Scan for the cell matching the given text and deliver its [X, Y] coordinate at center. 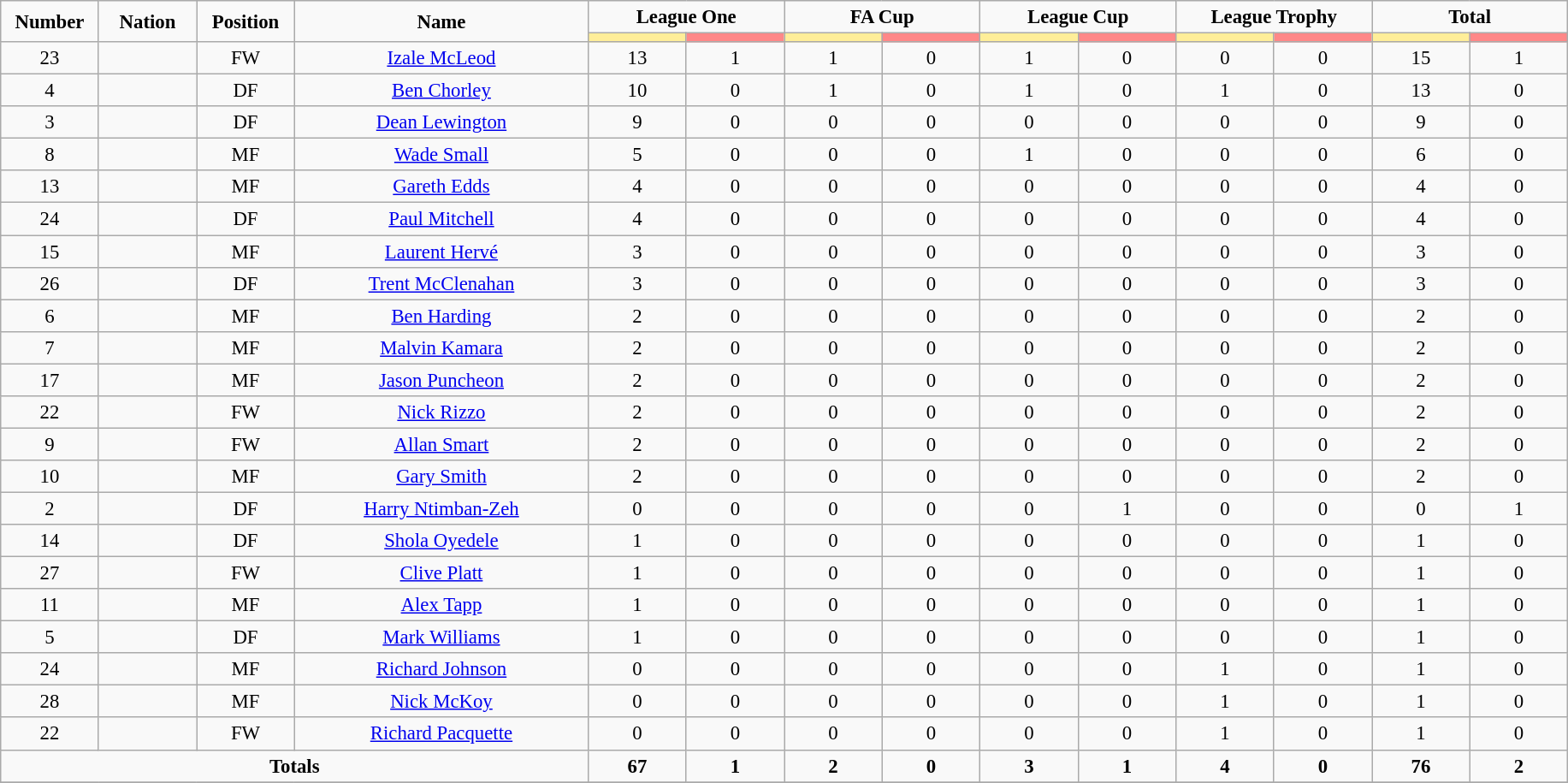
Richard Pacquette [441, 734]
Allan Smart [441, 444]
Gareth Edds [441, 187]
26 [50, 283]
Clive Platt [441, 573]
League Trophy [1275, 17]
67 [637, 766]
Gary Smith [441, 477]
Name [441, 21]
Number [50, 21]
Ben Harding [441, 316]
Laurent Hervé [441, 252]
7 [50, 347]
Nick McKoy [441, 702]
Harry Ntimban-Zeh [441, 508]
Richard Johnson [441, 669]
Nick Rizzo [441, 412]
Jason Puncheon [441, 380]
Total [1470, 17]
Position [246, 21]
14 [50, 541]
Nation [147, 21]
Malvin Kamara [441, 347]
Alex Tapp [441, 605]
Izale McLeod [441, 58]
8 [50, 155]
League Cup [1078, 17]
Shola Oyedele [441, 541]
Paul Mitchell [441, 219]
Totals [294, 766]
11 [50, 605]
Wade Small [441, 155]
Mark Williams [441, 638]
28 [50, 702]
23 [50, 58]
FA Cup [883, 17]
27 [50, 573]
Trent McClenahan [441, 283]
Ben Chorley [441, 91]
17 [50, 380]
Dean Lewington [441, 122]
76 [1421, 766]
League One [686, 17]
